Return [x, y] of the center of cell containing provided text 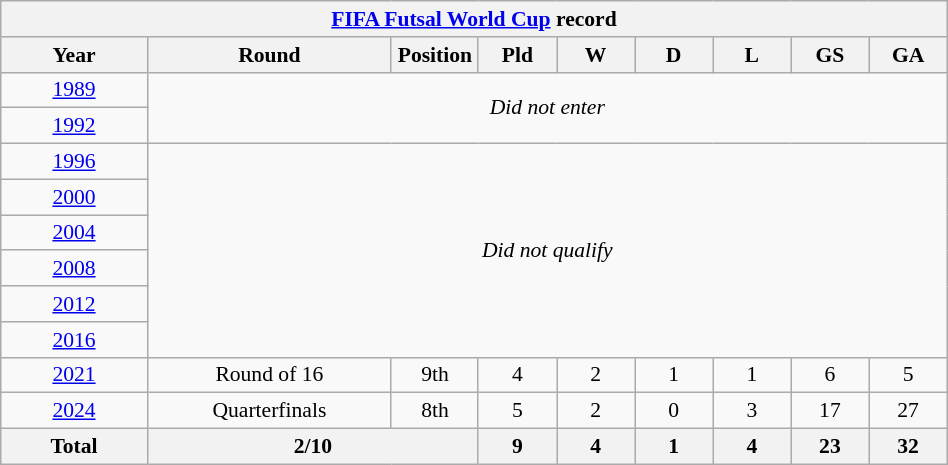
2004 [74, 233]
3 [752, 411]
1996 [74, 162]
8th [434, 411]
23 [830, 447]
Position [434, 55]
2021 [74, 375]
2000 [74, 197]
2/10 [312, 447]
W [595, 55]
FIFA Futsal World Cup record [474, 19]
Did not enter [547, 108]
32 [908, 447]
17 [830, 411]
27 [908, 411]
2012 [74, 304]
2008 [74, 269]
1989 [74, 90]
Pld [517, 55]
1992 [74, 126]
0 [674, 411]
Round [269, 55]
6 [830, 375]
Total [74, 447]
GS [830, 55]
9th [434, 375]
2024 [74, 411]
Year [74, 55]
L [752, 55]
GA [908, 55]
Quarterfinals [269, 411]
2016 [74, 340]
D [674, 55]
9 [517, 447]
Round of 16 [269, 375]
Did not qualify [547, 251]
